Provide the (x, y) coordinate of the cell's center where the given text is located.  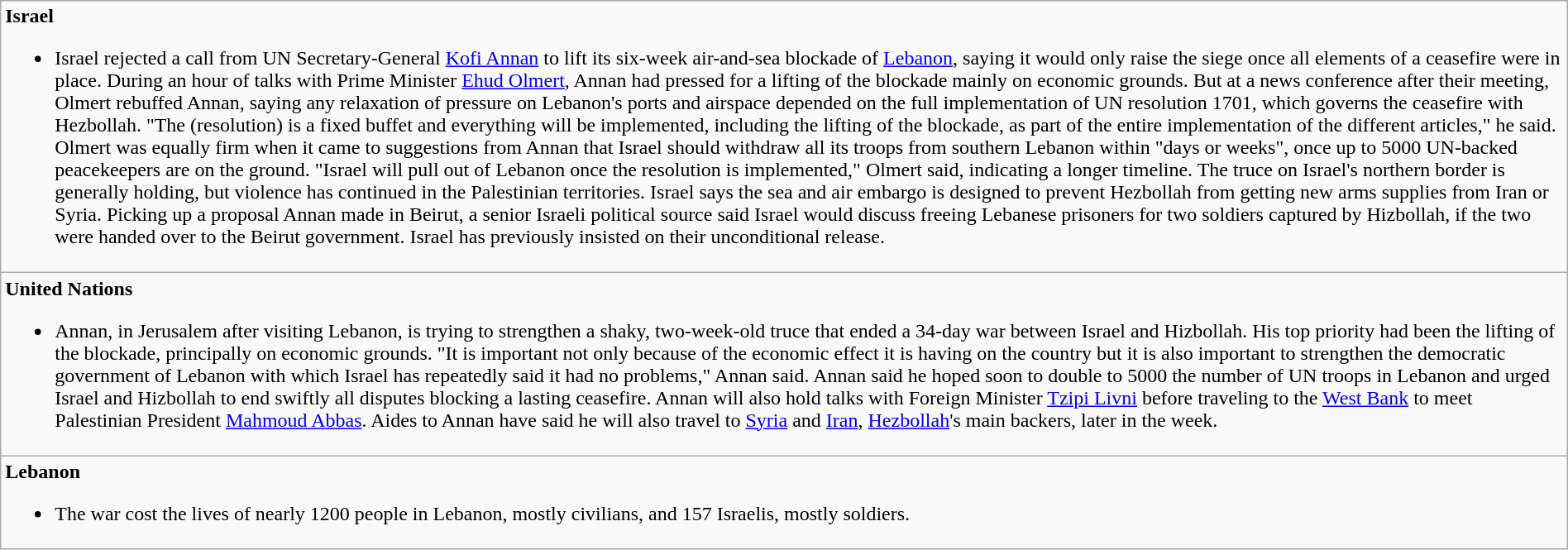
LebanonThe war cost the lives of nearly 1200 people in Lebanon, mostly civilians, and 157 Israelis, mostly soldiers. (784, 503)
